Find where the given text appears and provide that cell's center as (X, Y) coordinate. 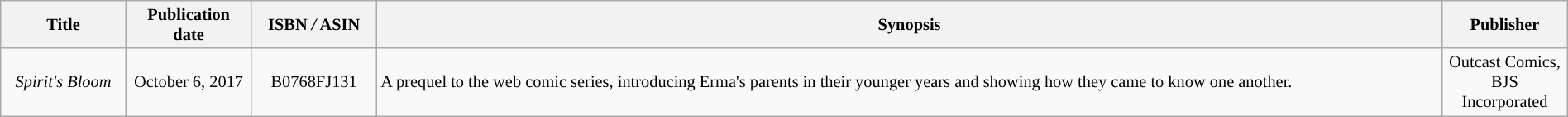
Publication date (189, 24)
ISBN / ASIN (314, 24)
A prequel to the web comic series, introducing Erma's parents in their younger years and showing how they came to know one another. (909, 82)
Title (64, 24)
B0768FJ131 (314, 82)
Outcast Comics, BJS Incorporated (1505, 82)
October 6, 2017 (189, 82)
Publisher (1505, 24)
Spirit's Bloom (64, 82)
Synopsis (909, 24)
